Search for the cell housing the specified text and yield its [X, Y] center coordinate. 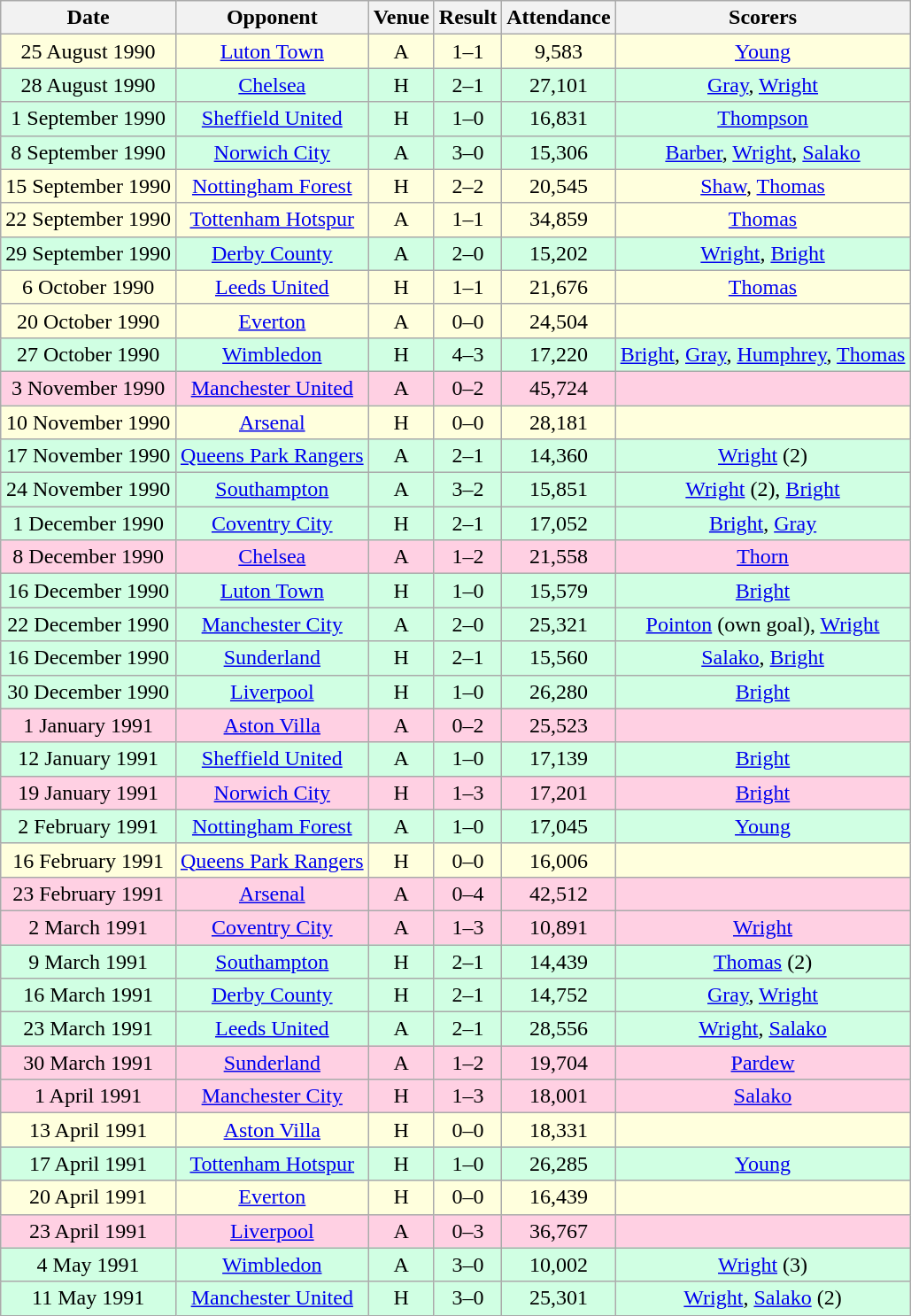
Wright (2), Bright [763, 490]
28 August 1990 [89, 85]
4–3 [467, 354]
21,676 [559, 287]
23 February 1991 [89, 894]
45,724 [559, 388]
0–3 [467, 1231]
17,201 [559, 793]
15,306 [559, 152]
16,006 [559, 860]
17 April 1991 [89, 1164]
Pardew [763, 1063]
17,052 [559, 523]
25 August 1990 [89, 51]
15,560 [559, 658]
30 December 1990 [89, 692]
26,280 [559, 692]
1 April 1991 [89, 1096]
Bright, Gray, Humphrey, Thomas [763, 354]
28,556 [559, 1029]
15,851 [559, 490]
Result [467, 18]
3 November 1990 [89, 388]
16,831 [559, 119]
20 October 1990 [89, 321]
23 April 1991 [89, 1231]
Thompson [763, 119]
36,767 [559, 1231]
17,045 [559, 826]
42,512 [559, 894]
14,752 [559, 995]
27,101 [559, 85]
9,583 [559, 51]
9 March 1991 [89, 961]
4 May 1991 [89, 1265]
8 December 1990 [89, 557]
2 March 1991 [89, 927]
17,139 [559, 759]
25,301 [559, 1298]
25,321 [559, 624]
16 March 1991 [89, 995]
19,704 [559, 1063]
18,001 [559, 1096]
Wright [763, 927]
Salako [763, 1096]
Wright, Bright [763, 253]
Attendance [559, 18]
29 September 1990 [89, 253]
18,331 [559, 1130]
24 November 1990 [89, 490]
Pointon (own goal), Wright [763, 624]
Wright (2) [763, 456]
Scorers [763, 18]
20 April 1991 [89, 1197]
30 March 1991 [89, 1063]
1 September 1990 [89, 119]
8 September 1990 [89, 152]
15 September 1990 [89, 186]
Shaw, Thomas [763, 186]
Wright (3) [763, 1265]
10 November 1990 [89, 422]
23 March 1991 [89, 1029]
14,439 [559, 961]
34,859 [559, 220]
22 December 1990 [89, 624]
12 January 1991 [89, 759]
1 December 1990 [89, 523]
21,558 [559, 557]
Wright, Salako (2) [763, 1298]
17 November 1990 [89, 456]
Salako, Bright [763, 658]
11 May 1991 [89, 1298]
3–2 [467, 490]
Wright, Salako [763, 1029]
24,504 [559, 321]
14,360 [559, 456]
22 September 1990 [89, 220]
Thorn [763, 557]
6 October 1990 [89, 287]
10,891 [559, 927]
26,285 [559, 1164]
25,523 [559, 725]
Opponent [272, 18]
0–4 [467, 894]
27 October 1990 [89, 354]
16,439 [559, 1197]
Venue [401, 18]
19 January 1991 [89, 793]
17,220 [559, 354]
13 April 1991 [89, 1130]
15,202 [559, 253]
Date [89, 18]
2 February 1991 [89, 826]
2–2 [467, 186]
Thomas (2) [763, 961]
20,545 [559, 186]
28,181 [559, 422]
16 February 1991 [89, 860]
Bright, Gray [763, 523]
1 January 1991 [89, 725]
10,002 [559, 1265]
Barber, Wright, Salako [763, 152]
15,579 [559, 591]
